Detect which cell encompasses the target text, then output its [x, y] center coordinate. 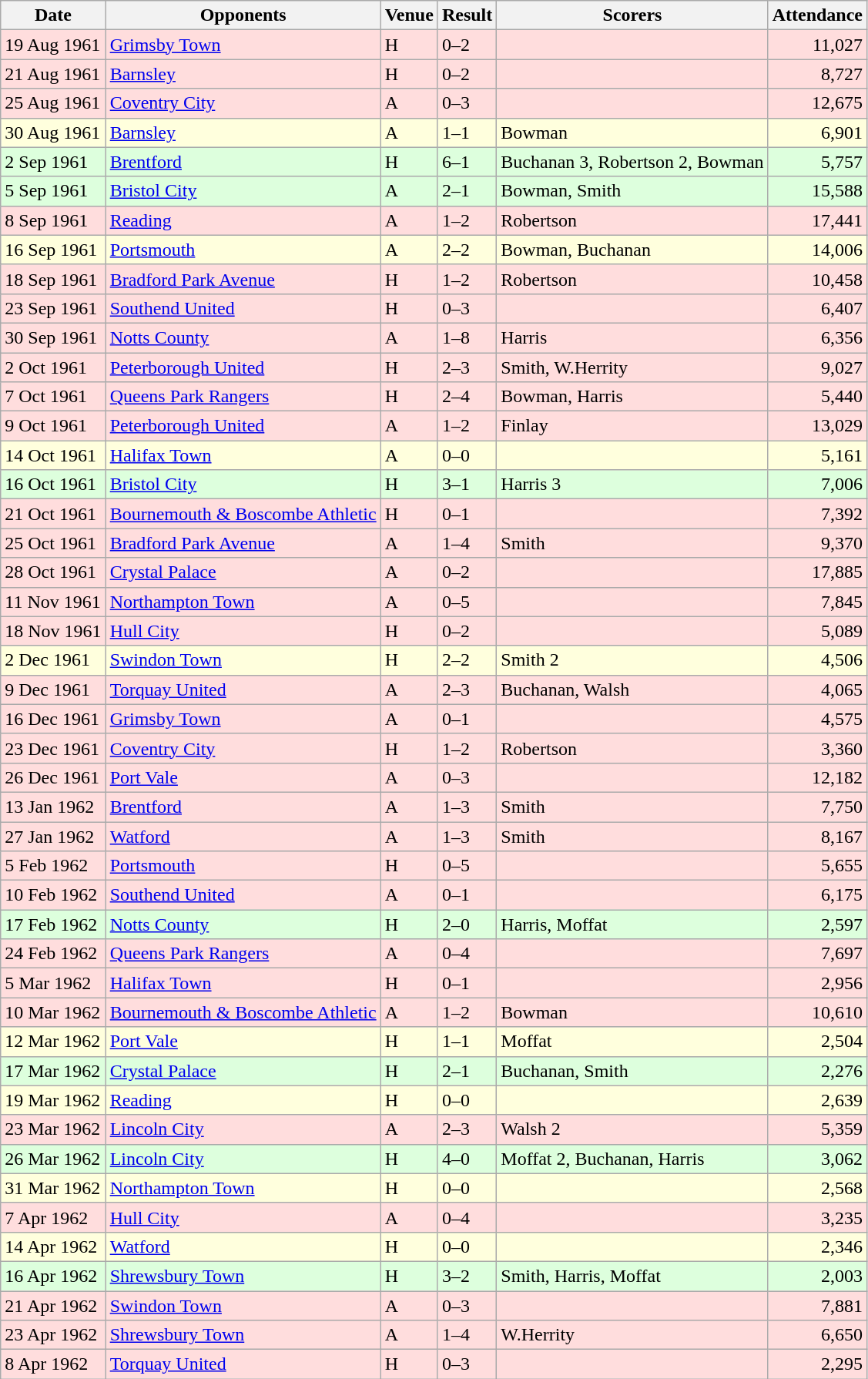
11,027 [817, 45]
5 Mar 1962 [53, 983]
Opponents [243, 15]
31 Mar 1962 [53, 1188]
Moffat 2, Buchanan, Harris [632, 1159]
2 Dec 1961 [53, 660]
16 Sep 1961 [53, 250]
4–0 [467, 1159]
8,727 [817, 74]
14 Apr 1962 [53, 1246]
Harris 3 [632, 485]
2,597 [817, 924]
2,568 [817, 1188]
Bowman, Smith [632, 191]
16 Apr 1962 [53, 1276]
Buchanan 3, Robertson 2, Bowman [632, 162]
W.Herrity [632, 1335]
12 Mar 1962 [53, 1042]
7,750 [817, 807]
18 Sep 1961 [53, 279]
7,006 [817, 485]
Bowman, Harris [632, 397]
10,458 [817, 279]
21 Apr 1962 [53, 1306]
7,697 [817, 954]
7,881 [817, 1306]
11 Nov 1961 [53, 602]
17,441 [817, 220]
6,650 [817, 1335]
14,006 [817, 250]
5 Feb 1962 [53, 866]
25 Oct 1961 [53, 543]
30 Aug 1961 [53, 133]
6,175 [817, 895]
19 Aug 1961 [53, 45]
2 Sep 1961 [53, 162]
2 Oct 1961 [53, 367]
3–1 [467, 485]
5,089 [817, 631]
Smith 2 [632, 660]
Result [467, 15]
17 Mar 1962 [53, 1071]
7 Oct 1961 [53, 397]
3–2 [467, 1276]
15,588 [817, 191]
9,370 [817, 543]
Buchanan, Walsh [632, 689]
10,610 [817, 1012]
6,407 [817, 308]
Walsh 2 [632, 1129]
24 Feb 1962 [53, 954]
4,065 [817, 689]
Venue [409, 15]
8 Apr 1962 [53, 1364]
3,360 [817, 748]
7,392 [817, 514]
Attendance [817, 15]
23 Apr 1962 [53, 1335]
12,182 [817, 777]
12,675 [817, 103]
25 Aug 1961 [53, 103]
23 Sep 1961 [53, 308]
9,027 [817, 367]
2,956 [817, 983]
5,161 [817, 455]
21 Aug 1961 [53, 74]
Smith, W.Herrity [632, 367]
19 Mar 1962 [53, 1100]
2–4 [467, 397]
8,167 [817, 836]
17 Feb 1962 [53, 924]
Finlay [632, 426]
26 Mar 1962 [53, 1159]
8 Sep 1961 [53, 220]
16 Dec 1961 [53, 719]
Moffat [632, 1042]
13,029 [817, 426]
7,845 [817, 602]
10 Feb 1962 [53, 895]
6,901 [817, 133]
23 Mar 1962 [53, 1129]
18 Nov 1961 [53, 631]
Harris, Moffat [632, 924]
Scorers [632, 15]
21 Oct 1961 [53, 514]
4,575 [817, 719]
2–0 [467, 924]
3,062 [817, 1159]
9 Dec 1961 [53, 689]
5,440 [817, 397]
9 Oct 1961 [53, 426]
6,356 [817, 337]
23 Dec 1961 [53, 748]
5,757 [817, 162]
7 Apr 1962 [53, 1217]
28 Oct 1961 [53, 572]
5,655 [817, 866]
17,885 [817, 572]
1–8 [467, 337]
27 Jan 1962 [53, 836]
5 Sep 1961 [53, 191]
2,003 [817, 1276]
5,359 [817, 1129]
2,295 [817, 1364]
6–1 [467, 162]
2,639 [817, 1100]
Harris [632, 337]
13 Jan 1962 [53, 807]
26 Dec 1961 [53, 777]
16 Oct 1961 [53, 485]
2,276 [817, 1071]
3,235 [817, 1217]
Buchanan, Smith [632, 1071]
30 Sep 1961 [53, 337]
Date [53, 15]
14 Oct 1961 [53, 455]
2,346 [817, 1246]
Bowman, Buchanan [632, 250]
4,506 [817, 660]
10 Mar 1962 [53, 1012]
2,504 [817, 1042]
Smith, Harris, Moffat [632, 1276]
